Capture the cell that displays the provided text and extract its [x, y] central coordinate. 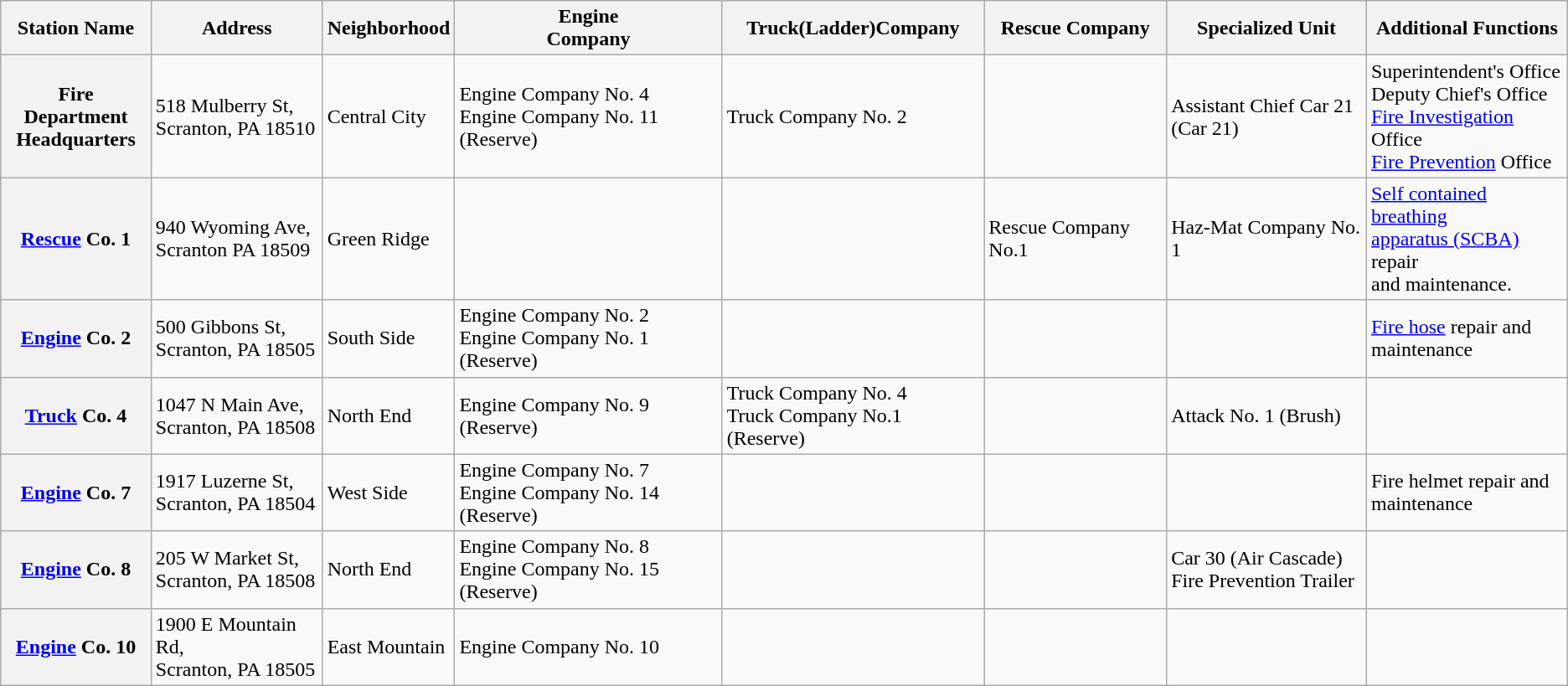
Assistant Chief Car 21(Car 21) [1266, 116]
Engine Co. 10 [76, 647]
205 W Market St,Scranton, PA 18508 [236, 570]
Rescue Company No.1 [1075, 239]
Engine Company No. 7Engine Company No. 14 (Reserve) [588, 493]
Specialized Unit [1266, 28]
South Side [389, 338]
940 Wyoming Ave,Scranton PA 18509 [236, 239]
Station Name [76, 28]
Engine Company No. 2Engine Company No. 1 (Reserve) [588, 338]
500 Gibbons St,Scranton, PA 18505 [236, 338]
Truck Co. 4 [76, 415]
Engine Co. 8 [76, 570]
Engine Company No. 9 (Reserve) [588, 415]
Truck Company No. 2 [853, 116]
Rescue Co. 1 [76, 239]
Engine Company No. 4Engine Company No. 11 (Reserve) [588, 116]
Additional Functions [1467, 28]
1917 Luzerne St,Scranton, PA 18504 [236, 493]
Central City [389, 116]
Neighborhood [389, 28]
Engine Company No. 8Engine Company No. 15 (Reserve) [588, 570]
Fire hose repair andmaintenance [1467, 338]
Self contained breathingapparatus (SCBA) repairand maintenance. [1467, 239]
Engine Co. 7 [76, 493]
Address [236, 28]
518 Mulberry St,Scranton, PA 18510 [236, 116]
EngineCompany [588, 28]
Green Ridge [389, 239]
West Side [389, 493]
Fire helmet repair andmaintenance [1467, 493]
Superintendent's OfficeDeputy Chief's OfficeFire Investigation OfficeFire Prevention Office [1467, 116]
Truck(Ladder)Company [853, 28]
Truck Company No. 4Truck Company No.1 (Reserve) [853, 415]
East Mountain [389, 647]
Rescue Company [1075, 28]
Engine Co. 2 [76, 338]
Fire DepartmentHeadquarters [76, 116]
1900 E Mountain Rd,Scranton, PA 18505 [236, 647]
Car 30 (Air Cascade)Fire Prevention Trailer [1266, 570]
Attack No. 1 (Brush) [1266, 415]
Haz-Mat Company No. 1 [1266, 239]
Engine Company No. 10 [588, 647]
1047 N Main Ave,Scranton, PA 18508 [236, 415]
